Capture the cell that displays the provided text and extract its [X, Y] central coordinate. 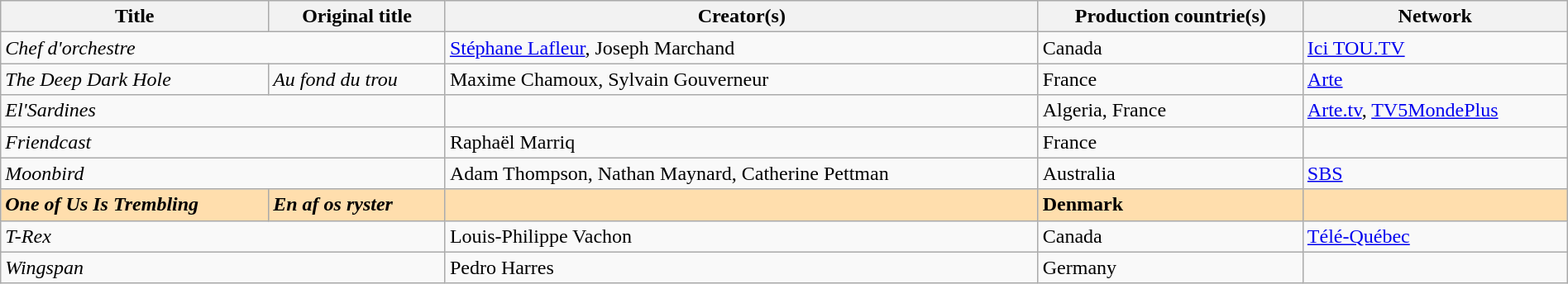
Arte.tv, TV5MondePlus [1435, 111]
Télé-Québec [1435, 236]
El'Sardines [223, 111]
Moonbird [223, 173]
The Deep Dark Hole [135, 79]
One of Us Is Trembling [135, 205]
Australia [1170, 173]
Algeria, France [1170, 111]
Adam Thompson, Nathan Maynard, Catherine Pettman [741, 173]
En af os ryster [357, 205]
Title [135, 17]
Creator(s) [741, 17]
Original title [357, 17]
Pedro Harres [741, 267]
Arte [1435, 79]
Ici TOU.TV [1435, 48]
Chef d'orchestre [223, 48]
Germany [1170, 267]
Maxime Chamoux, Sylvain Gouverneur [741, 79]
Wingspan [223, 267]
Denmark [1170, 205]
SBS [1435, 173]
Louis-Philippe Vachon [741, 236]
Friendcast [223, 142]
Au fond du trou [357, 79]
T-Rex [223, 236]
Raphaël Marriq [741, 142]
Network [1435, 17]
Stéphane Lafleur, Joseph Marchand [741, 48]
Production countrie(s) [1170, 17]
